Search for the cell housing the specified text and yield its [X, Y] center coordinate. 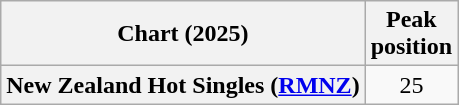
Chart (2025) [183, 34]
25 [411, 85]
Peakposition [411, 34]
New Zealand Hot Singles (RMNZ) [183, 85]
